Scan for the cell matching the given text and deliver its [x, y] coordinate at center. 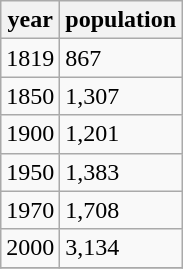
population [121, 20]
1850 [30, 96]
1970 [30, 210]
1950 [30, 172]
year [30, 20]
1,201 [121, 134]
1,383 [121, 172]
1,307 [121, 96]
1819 [30, 58]
3,134 [121, 248]
2000 [30, 248]
867 [121, 58]
1,708 [121, 210]
1900 [30, 134]
